Capture the cell that displays the provided text and extract its [X, Y] central coordinate. 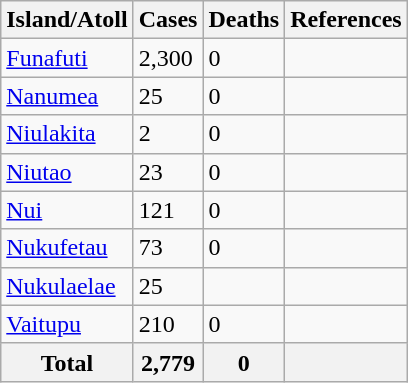
Cases [168, 20]
Niutao [67, 172]
Niulakita [67, 134]
Nukulaelae [67, 286]
Deaths [244, 20]
73 [168, 248]
Nukufetau [67, 248]
23 [168, 172]
210 [168, 324]
121 [168, 210]
2,779 [168, 362]
Island/Atoll [67, 20]
Total [67, 362]
2,300 [168, 58]
Nanumea [67, 96]
Vaitupu [67, 324]
References [346, 20]
Nui [67, 210]
2 [168, 134]
Funafuti [67, 58]
